Find where the given text appears and provide that cell's center as [x, y] coordinate. 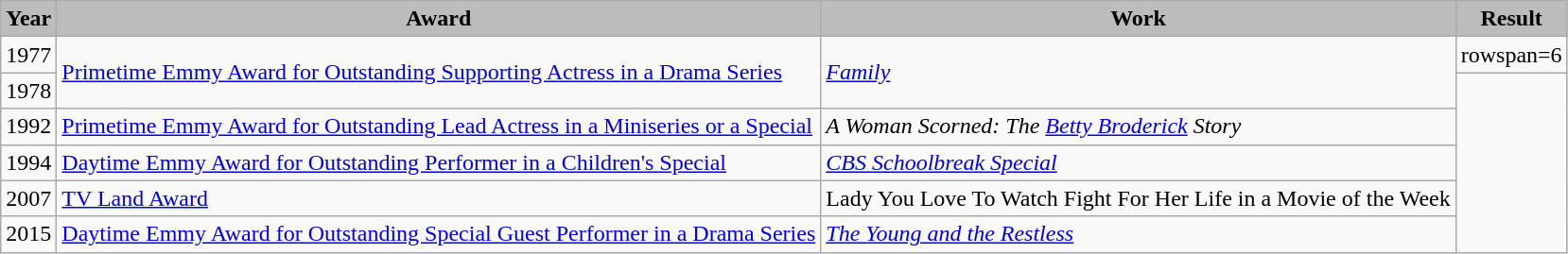
1994 [28, 162]
2015 [28, 234]
TV Land Award [439, 198]
1992 [28, 127]
Lady You Love To Watch Fight For Her Life in a Movie of the Week [1139, 198]
Primetime Emmy Award for Outstanding Lead Actress in a Miniseries or a Special [439, 127]
Year [28, 19]
Award [439, 19]
Result [1511, 19]
Daytime Emmy Award for Outstanding Special Guest Performer in a Drama Series [439, 234]
A Woman Scorned: The Betty Broderick Story [1139, 127]
Family [1139, 73]
CBS Schoolbreak Special [1139, 162]
1978 [28, 91]
rowspan=6 [1511, 55]
Daytime Emmy Award for Outstanding Performer in a Children's Special [439, 162]
The Young and the Restless [1139, 234]
2007 [28, 198]
Primetime Emmy Award for Outstanding Supporting Actress in a Drama Series [439, 73]
Work [1139, 19]
1977 [28, 55]
